Scan for the cell matching the given text and deliver its (X, Y) coordinate at center. 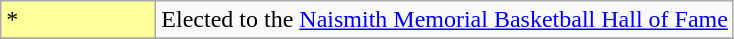
Elected to the Naismith Memorial Basketball Hall of Fame (445, 20)
* (78, 20)
